Determine the (x, y) coordinate at the center of the cell enclosing the given text.  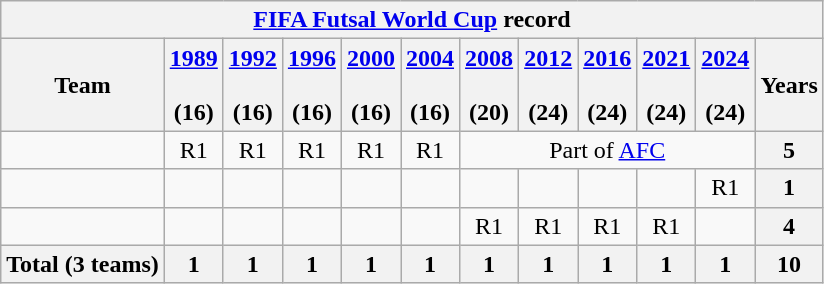
2000(16) (370, 85)
2008(20) (490, 85)
2012(24) (548, 85)
1996(16) (312, 85)
1992(16) (252, 85)
Total (3 teams) (83, 264)
5 (789, 150)
Team (83, 85)
Part of AFC (608, 150)
FIFA Futsal World Cup record (412, 20)
1989(16) (194, 85)
2016(24) (608, 85)
4 (789, 226)
2004(16) (430, 85)
Years (789, 85)
2024(24) (726, 85)
2021(24) (666, 85)
10 (789, 264)
